From the cell containing the given text, extract its center point as (x, y) coordinate. 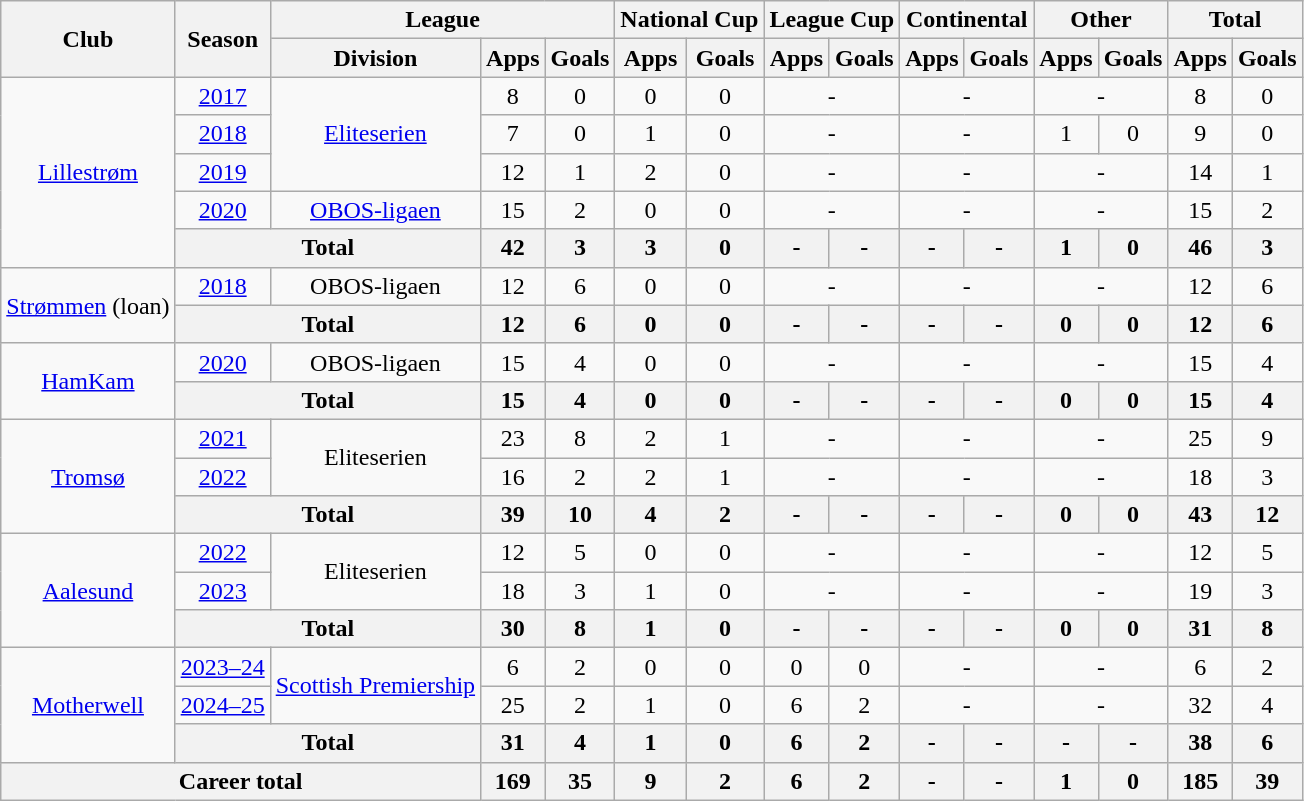
19 (1200, 591)
Motherwell (88, 705)
23 (513, 438)
2024–25 (222, 705)
Tromsø (88, 476)
185 (1200, 781)
League (442, 20)
35 (580, 781)
Season (222, 39)
46 (1200, 248)
Career total (241, 781)
14 (1200, 172)
30 (513, 629)
Aalesund (88, 591)
National Cup (690, 20)
2023–24 (222, 667)
HamKam (88, 381)
169 (513, 781)
2017 (222, 96)
42 (513, 248)
Scottish Premiership (375, 686)
43 (1200, 515)
2023 (222, 591)
2019 (222, 172)
Club (88, 39)
16 (513, 477)
Division (375, 58)
Strømmen (loan) (88, 305)
2021 (222, 438)
Lillestrøm (88, 172)
10 (580, 515)
Continental (967, 20)
Other (1101, 20)
38 (1200, 743)
32 (1200, 705)
7 (513, 134)
League Cup (832, 20)
